Search for the cell housing the specified text and yield its (x, y) center coordinate. 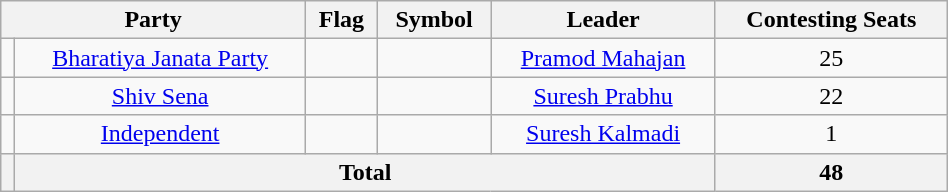
Pramod Mahajan (604, 58)
Shiv Sena (160, 96)
Leader (604, 20)
25 (831, 58)
Symbol (434, 20)
Bharatiya Janata Party (160, 58)
Contesting Seats (831, 20)
48 (831, 172)
Suresh Kalmadi (604, 134)
Flag (341, 20)
1 (831, 134)
22 (831, 96)
Independent (160, 134)
Suresh Prabhu (604, 96)
Party (154, 20)
Total (366, 172)
